Output the (x, y) coordinate of the center of the cell containing the given text.  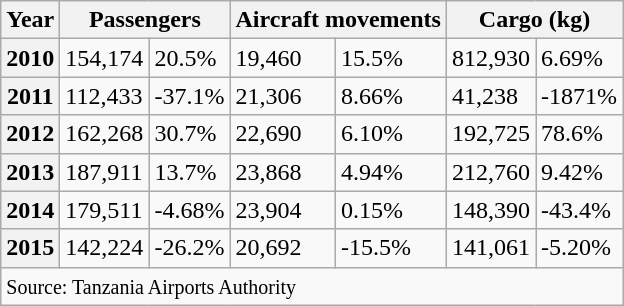
30.7% (190, 134)
112,433 (104, 96)
4.94% (390, 172)
142,224 (104, 248)
2010 (30, 58)
148,390 (490, 210)
179,511 (104, 210)
162,268 (104, 134)
8.66% (390, 96)
2015 (30, 248)
0.15% (390, 210)
-26.2% (190, 248)
-4.68% (190, 210)
Source: Tanzania Airports Authority (312, 286)
22,690 (283, 134)
2011 (30, 96)
2013 (30, 172)
-43.4% (580, 210)
19,460 (283, 58)
141,061 (490, 248)
812,930 (490, 58)
-15.5% (390, 248)
6.10% (390, 134)
20,692 (283, 248)
Passengers (145, 20)
23,868 (283, 172)
Cargo (kg) (534, 20)
2012 (30, 134)
154,174 (104, 58)
-5.20% (580, 248)
187,911 (104, 172)
Aircraft movements (338, 20)
2014 (30, 210)
15.5% (390, 58)
-37.1% (190, 96)
78.6% (580, 134)
6.69% (580, 58)
9.42% (580, 172)
13.7% (190, 172)
21,306 (283, 96)
192,725 (490, 134)
20.5% (190, 58)
Year (30, 20)
23,904 (283, 210)
-1871% (580, 96)
41,238 (490, 96)
212,760 (490, 172)
